From the cell containing the given text, extract its center point as [X, Y] coordinate. 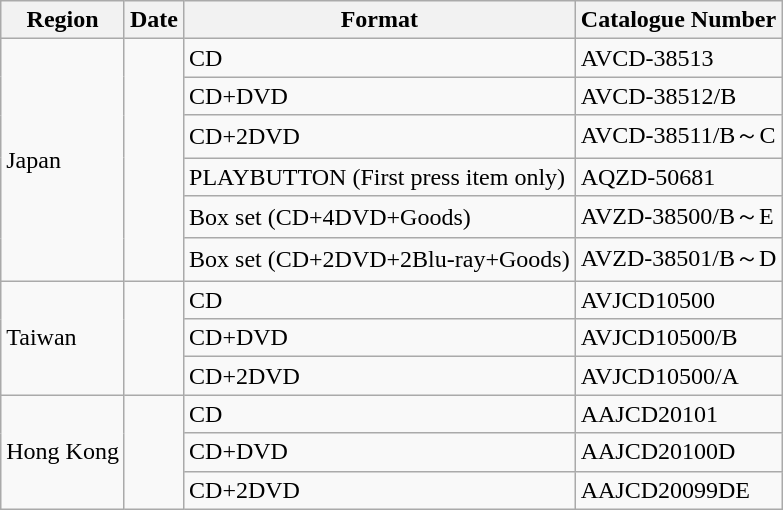
AQZD-50681 [678, 177]
Box set (CD+4DVD+Goods) [380, 218]
AAJCD20100D [678, 452]
Japan [63, 160]
AVCD-38513 [678, 58]
Format [380, 20]
Box set (CD+2DVD+2Blu-ray+Goods) [380, 260]
AVZD-38500/B～E [678, 218]
AVZD-38501/B～D [678, 260]
AVJCD10500/B [678, 338]
Catalogue Number [678, 20]
AVCD-38511/B～C [678, 136]
PLAYBUTTON (First press item only) [380, 177]
AVJCD10500/A [678, 376]
AVJCD10500 [678, 300]
Date [154, 20]
AAJCD20101 [678, 414]
Region [63, 20]
AVCD-38512/B [678, 96]
Hong Kong [63, 452]
AAJCD20099DE [678, 490]
Taiwan [63, 338]
